Search for the cell housing the specified text and yield its [X, Y] center coordinate. 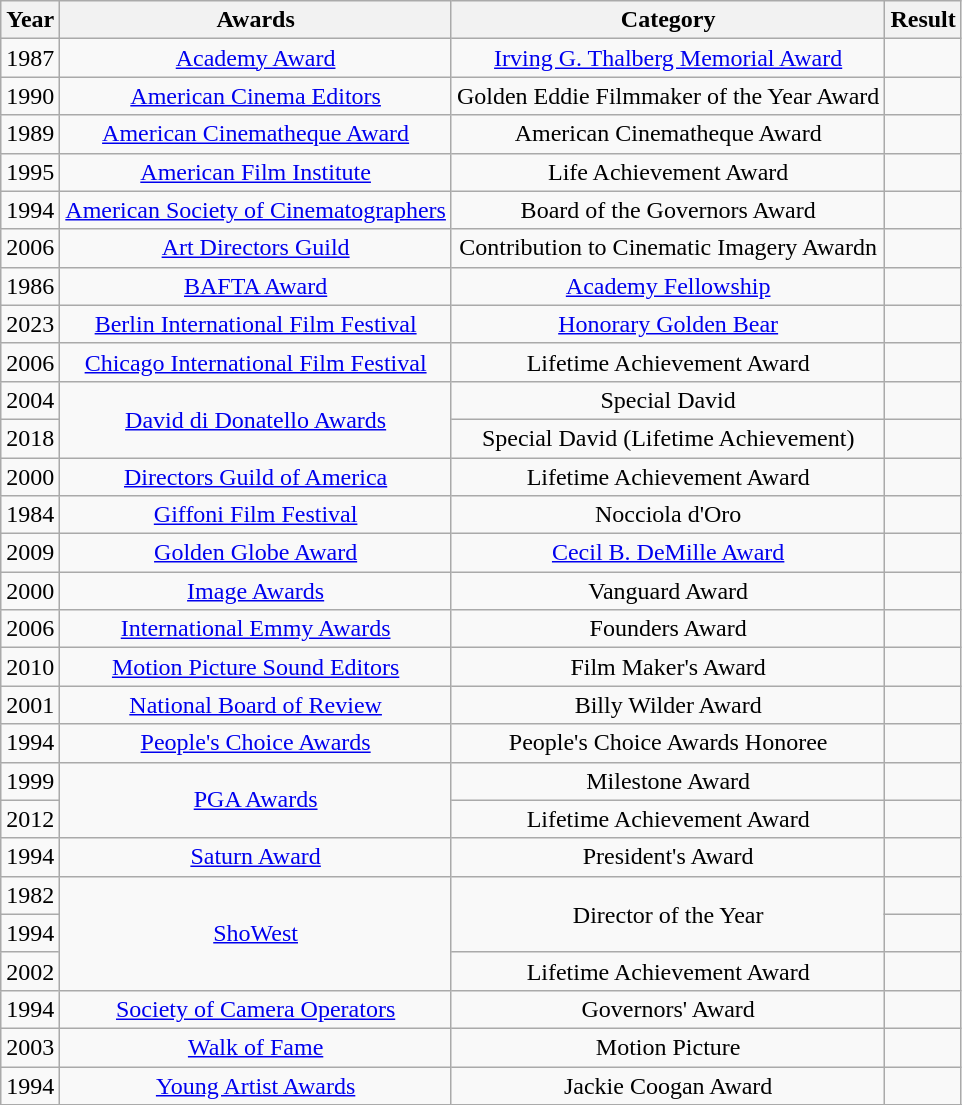
Board of the Governors Award [668, 210]
1982 [30, 895]
2010 [30, 667]
Life Achievement Award [668, 172]
Irving G. Thalberg Memorial Award [668, 58]
Art Directors Guild [256, 248]
Honorary Golden Bear [668, 324]
American Society of Cinematographers [256, 210]
Billy Wilder Award [668, 705]
Golden Globe Award [256, 553]
2001 [30, 705]
1986 [30, 286]
Year [30, 20]
BAFTA Award [256, 286]
1987 [30, 58]
Founders Award [668, 629]
Motion Picture [668, 1047]
Directors Guild of America [256, 477]
Saturn Award [256, 857]
Motion Picture Sound Editors [256, 667]
President's Award [668, 857]
2003 [30, 1047]
Special David (Lifetime Achievement) [668, 438]
1990 [30, 96]
International Emmy Awards [256, 629]
National Board of Review [256, 705]
People's Choice Awards Honoree [668, 743]
Awards [256, 20]
1995 [30, 172]
Giffoni Film Festival [256, 515]
Walk of Fame [256, 1047]
1984 [30, 515]
Milestone Award [668, 781]
2002 [30, 971]
2012 [30, 819]
People's Choice Awards [256, 743]
Academy Award [256, 58]
2009 [30, 553]
Society of Camera Operators [256, 1009]
Category [668, 20]
1999 [30, 781]
ShoWest [256, 933]
1989 [30, 134]
Nocciola d'Oro [668, 515]
2023 [30, 324]
Academy Fellowship [668, 286]
Cecil B. DeMille Award [668, 553]
Young Artist Awards [256, 1085]
Golden Eddie Filmmaker of the Year Award [668, 96]
Film Maker's Award [668, 667]
Chicago International Film Festival [256, 362]
Jackie Coogan Award [668, 1085]
Special David [668, 400]
Director of the Year [668, 914]
American Film Institute [256, 172]
David di Donatello Awards [256, 419]
Image Awards [256, 591]
2018 [30, 438]
Vanguard Award [668, 591]
Contribution to Cinematic Imagery Awardn [668, 248]
Result [923, 20]
American Cinema Editors [256, 96]
2004 [30, 400]
Berlin International Film Festival [256, 324]
PGA Awards [256, 800]
Governors' Award [668, 1009]
